Provide the [x, y] coordinate of the cell's center where the given text is located.  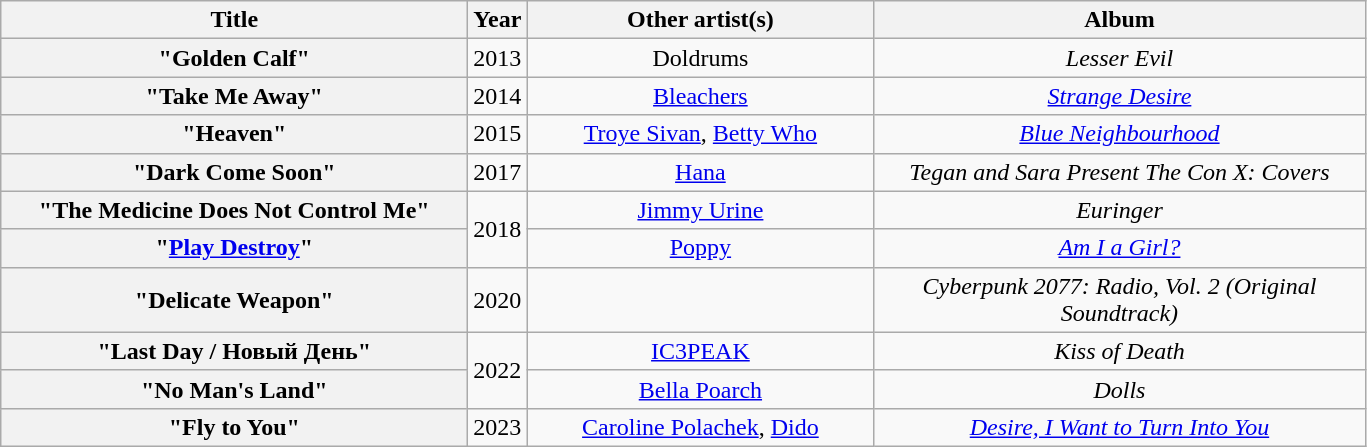
Caroline Polachek, Dido [700, 427]
Lesser Evil [1120, 58]
Tegan and Sara Present The Con X: Covers [1120, 172]
Album [1120, 20]
"Heaven" [234, 134]
Blue Neighbourhood [1120, 134]
Kiss of Death [1120, 351]
2020 [498, 300]
"The Medicine Does Not Control Me" [234, 210]
2015 [498, 134]
Title [234, 20]
Poppy [700, 248]
"No Man's Land" [234, 389]
Euringer [1120, 210]
"Fly to You" [234, 427]
Cyberpunk 2077: Radio, Vol. 2 (Original Soundtrack) [1120, 300]
Bella Poarch [700, 389]
Jimmy Urine [700, 210]
2023 [498, 427]
Desire, I Want to Turn Into You [1120, 427]
Troye Sivan, Betty Who [700, 134]
"Last Day / Новый День" [234, 351]
2017 [498, 172]
Dolls [1120, 389]
Hana [700, 172]
"Play Destroy" [234, 248]
"Take Me Away" [234, 96]
2013 [498, 58]
Bleachers [700, 96]
Doldrums [700, 58]
"Dark Come Soon" [234, 172]
"Golden Calf" [234, 58]
"Delicate Weapon" [234, 300]
2014 [498, 96]
2022 [498, 370]
IC3PEAK [700, 351]
Year [498, 20]
Strange Desire [1120, 96]
Other artist(s) [700, 20]
Am I a Girl? [1120, 248]
2018 [498, 229]
